Determine the [X, Y] coordinate at the center of the cell enclosing the given text.  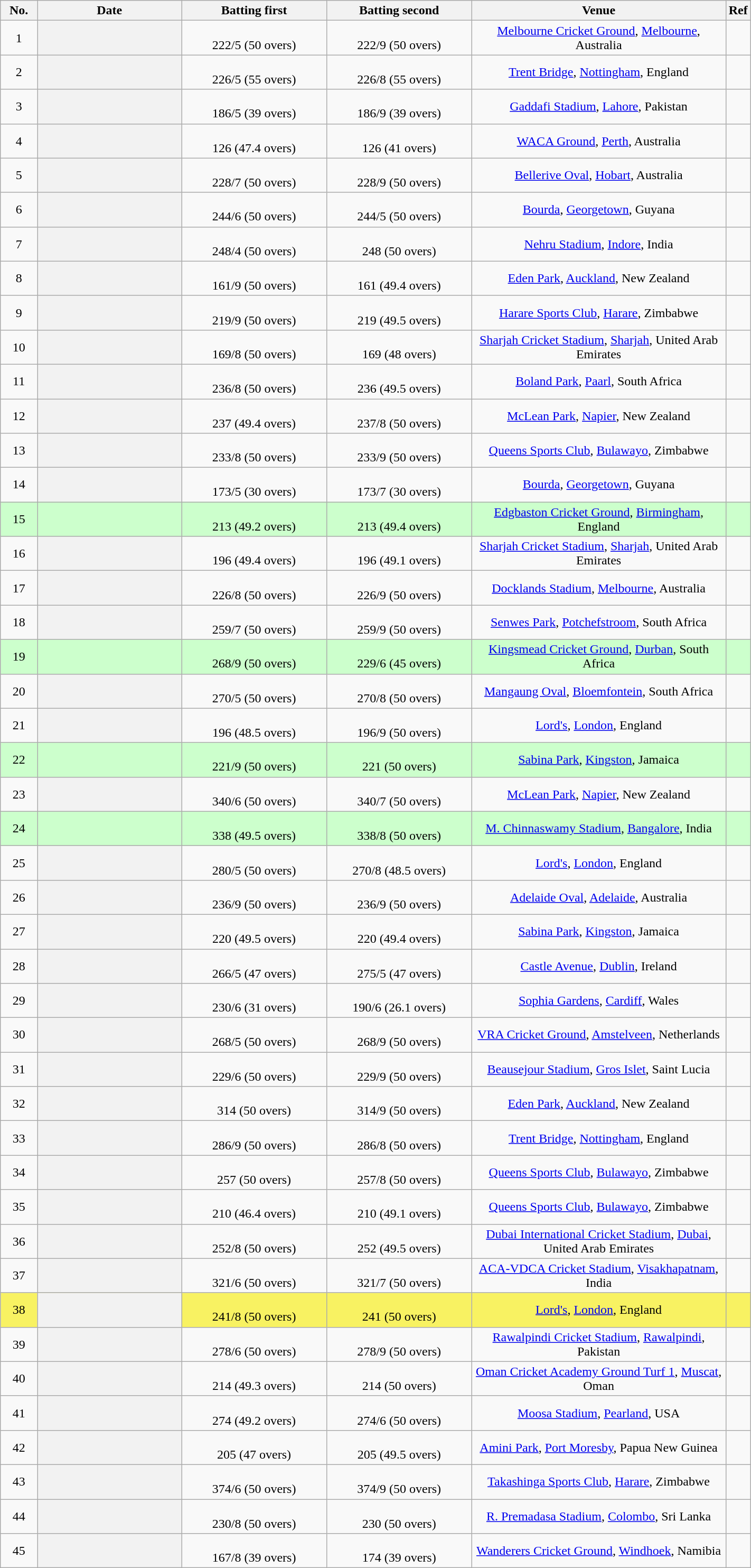
196 (49.4 overs) [255, 554]
WACA Ground, Perth, Australia [599, 141]
44 [19, 1516]
214 (50 overs) [399, 1378]
15 [19, 519]
213 (49.4 overs) [399, 519]
Ref [738, 11]
169/8 (50 overs) [255, 347]
33 [19, 1138]
280/5 (50 overs) [255, 862]
237 (49.4 overs) [255, 415]
126 (41 overs) [399, 141]
Batting first [255, 11]
221/9 (50 overs) [255, 760]
38 [19, 1310]
28 [19, 966]
268/5 (50 overs) [255, 1035]
17 [19, 588]
45 [19, 1551]
274 (49.2 overs) [255, 1413]
Batting second [399, 11]
Dubai International Cricket Stadium, Dubai, United Arab Emirates [599, 1241]
321/6 (50 overs) [255, 1276]
29 [19, 1001]
230/8 (50 overs) [255, 1516]
21 [19, 725]
31 [19, 1070]
222/5 (50 overs) [255, 38]
230 (50 overs) [399, 1516]
Oman Cricket Academy Ground Turf 1, Muscat, Oman [599, 1378]
No. [19, 11]
Kingsmead Cricket Ground, Durban, South Africa [599, 656]
M. Chinnaswamy Stadium, Bangalore, India [599, 829]
257 (50 overs) [255, 1172]
20 [19, 691]
3 [19, 107]
Gaddafi Stadium, Lahore, Pakistan [599, 107]
374/9 (50 overs) [399, 1482]
161 (49.4 overs) [399, 278]
252/8 (50 overs) [255, 1241]
Adelaide Oval, Adelaide, Australia [599, 897]
Melbourne Cricket Ground, Melbourne, Australia [599, 38]
338 (49.5 overs) [255, 829]
248 (50 overs) [399, 244]
286/9 (50 overs) [255, 1138]
126 (47.4 overs) [255, 141]
Castle Avenue, Dublin, Ireland [599, 966]
286/8 (50 overs) [399, 1138]
39 [19, 1344]
210 (46.4 overs) [255, 1207]
10 [19, 347]
18 [19, 623]
210 (49.1 overs) [399, 1207]
Edgbaston Cricket Ground, Birmingham, England [599, 519]
174 (39 overs) [399, 1551]
Sophia Gardens, Cardiff, Wales [599, 1001]
26 [19, 897]
Boland Park, Paarl, South Africa [599, 382]
173/7 (30 overs) [399, 485]
252 (49.5 overs) [399, 1241]
228/7 (50 overs) [255, 175]
233/9 (50 overs) [399, 450]
237/8 (50 overs) [399, 415]
205 (47 overs) [255, 1447]
374/6 (50 overs) [255, 1482]
275/5 (47 overs) [399, 966]
186/9 (39 overs) [399, 107]
Senwes Park, Potchefstroom, South Africa [599, 623]
1 [19, 38]
241/8 (50 overs) [255, 1310]
244/5 (50 overs) [399, 209]
214 (49.3 overs) [255, 1378]
340/6 (50 overs) [255, 794]
19 [19, 656]
259/7 (50 overs) [255, 623]
41 [19, 1413]
2 [19, 72]
24 [19, 829]
219 (49.5 overs) [399, 313]
Mangaung Oval, Bloemfontein, South Africa [599, 691]
12 [19, 415]
321/7 (50 overs) [399, 1276]
196 (49.1 overs) [399, 554]
213 (49.2 overs) [255, 519]
229/6 (45 overs) [399, 656]
Takashinga Sports Club, Harare, Zimbabwe [599, 1482]
Moosa Stadium, Pearland, USA [599, 1413]
259/9 (50 overs) [399, 623]
270/5 (50 overs) [255, 691]
270/8 (50 overs) [399, 691]
266/5 (47 overs) [255, 966]
257/8 (50 overs) [399, 1172]
25 [19, 862]
22 [19, 760]
205 (49.5 overs) [399, 1447]
228/9 (50 overs) [399, 175]
Beausejour Stadium, Gros Islet, Saint Lucia [599, 1070]
Wanderers Cricket Ground, Windhoek, Namibia [599, 1551]
190/6 (26.1 overs) [399, 1001]
Bellerive Oval, Hobart, Australia [599, 175]
ACA-VDCA Cricket Stadium, Visakhapatnam, India [599, 1276]
226/9 (50 overs) [399, 588]
226/8 (55 overs) [399, 72]
314/9 (50 overs) [399, 1103]
Venue [599, 11]
244/6 (50 overs) [255, 209]
226/8 (50 overs) [255, 588]
R. Premadasa Stadium, Colombo, Sri Lanka [599, 1516]
14 [19, 485]
32 [19, 1103]
36 [19, 1241]
Harare Sports Club, Harare, Zimbabwe [599, 313]
27 [19, 931]
Docklands Stadium, Melbourne, Australia [599, 588]
16 [19, 554]
43 [19, 1482]
23 [19, 794]
229/6 (50 overs) [255, 1070]
169 (48 overs) [399, 347]
173/5 (30 overs) [255, 485]
236/8 (50 overs) [255, 382]
196 (48.5 overs) [255, 725]
186/5 (39 overs) [255, 107]
314 (50 overs) [255, 1103]
6 [19, 209]
42 [19, 1447]
7 [19, 244]
241 (50 overs) [399, 1310]
229/9 (50 overs) [399, 1070]
338/8 (50 overs) [399, 829]
278/6 (50 overs) [255, 1344]
35 [19, 1207]
Amini Park, Port Moresby, Papua New Guinea [599, 1447]
Date [110, 11]
161/9 (50 overs) [255, 278]
230/6 (31 overs) [255, 1001]
Rawalpindi Cricket Stadium, Rawalpindi, Pakistan [599, 1344]
8 [19, 278]
34 [19, 1172]
221 (50 overs) [399, 760]
VRA Cricket Ground, Amstelveen, Netherlands [599, 1035]
248/4 (50 overs) [255, 244]
Nehru Stadium, Indore, India [599, 244]
270/8 (48.5 overs) [399, 862]
5 [19, 175]
9 [19, 313]
40 [19, 1378]
236 (49.5 overs) [399, 382]
220 (49.4 overs) [399, 931]
167/8 (39 overs) [255, 1551]
220 (49.5 overs) [255, 931]
274/6 (50 overs) [399, 1413]
196/9 (50 overs) [399, 725]
30 [19, 1035]
13 [19, 450]
226/5 (55 overs) [255, 72]
37 [19, 1276]
219/9 (50 overs) [255, 313]
11 [19, 382]
4 [19, 141]
340/7 (50 overs) [399, 794]
278/9 (50 overs) [399, 1344]
233/8 (50 overs) [255, 450]
222/9 (50 overs) [399, 38]
